For the text-containing cell, return its midpoint in (x, y) coordinate format. 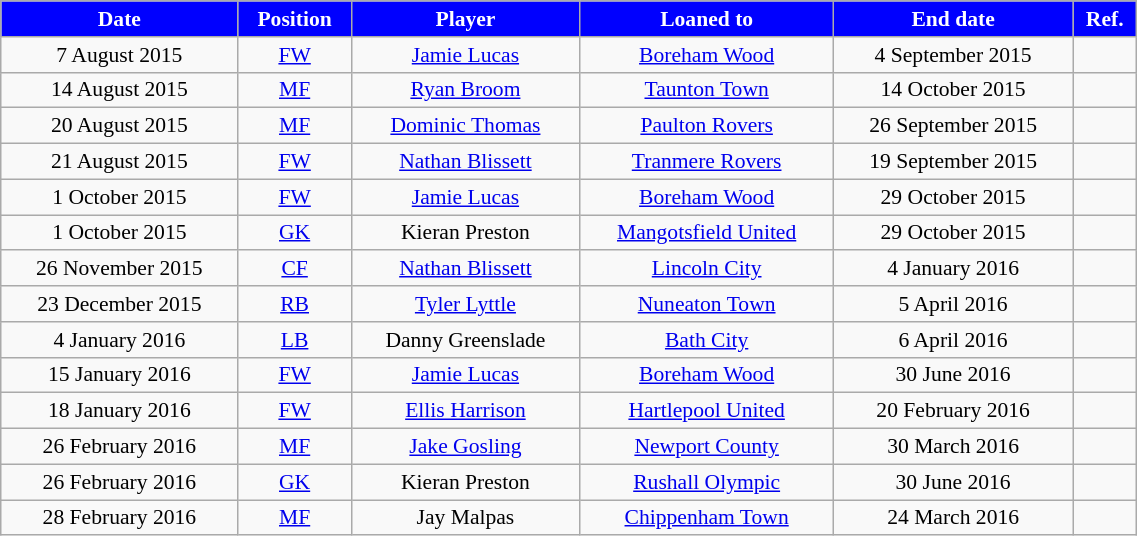
Dominic Thomas (465, 126)
CF (294, 269)
Bath City (707, 340)
19 September 2015 (954, 162)
20 August 2015 (120, 126)
Newport County (707, 447)
4 September 2015 (954, 55)
24 March 2016 (954, 518)
7 August 2015 (120, 55)
Ellis Harrison (465, 411)
18 January 2016 (120, 411)
5 April 2016 (954, 304)
Player (465, 19)
Rushall Olympic (707, 482)
21 August 2015 (120, 162)
Jay Malpas (465, 518)
Ref. (1105, 19)
14 October 2015 (954, 90)
LB (294, 340)
14 August 2015 (120, 90)
Nuneaton Town (707, 304)
26 September 2015 (954, 126)
6 April 2016 (954, 340)
Date (120, 19)
23 December 2015 (120, 304)
26 November 2015 (120, 269)
RB (294, 304)
Ryan Broom (465, 90)
Taunton Town (707, 90)
20 February 2016 (954, 411)
15 January 2016 (120, 375)
30 March 2016 (954, 447)
Mangotsfield United (707, 233)
Tyler Lyttle (465, 304)
Lincoln City (707, 269)
Loaned to (707, 19)
Tranmere Rovers (707, 162)
Position (294, 19)
Jake Gosling (465, 447)
Danny Greenslade (465, 340)
Paulton Rovers (707, 126)
Hartlepool United (707, 411)
28 February 2016 (120, 518)
Chippenham Town (707, 518)
End date (954, 19)
